Return the (X, Y) coordinate for the center point of the cell that contains the specified text.  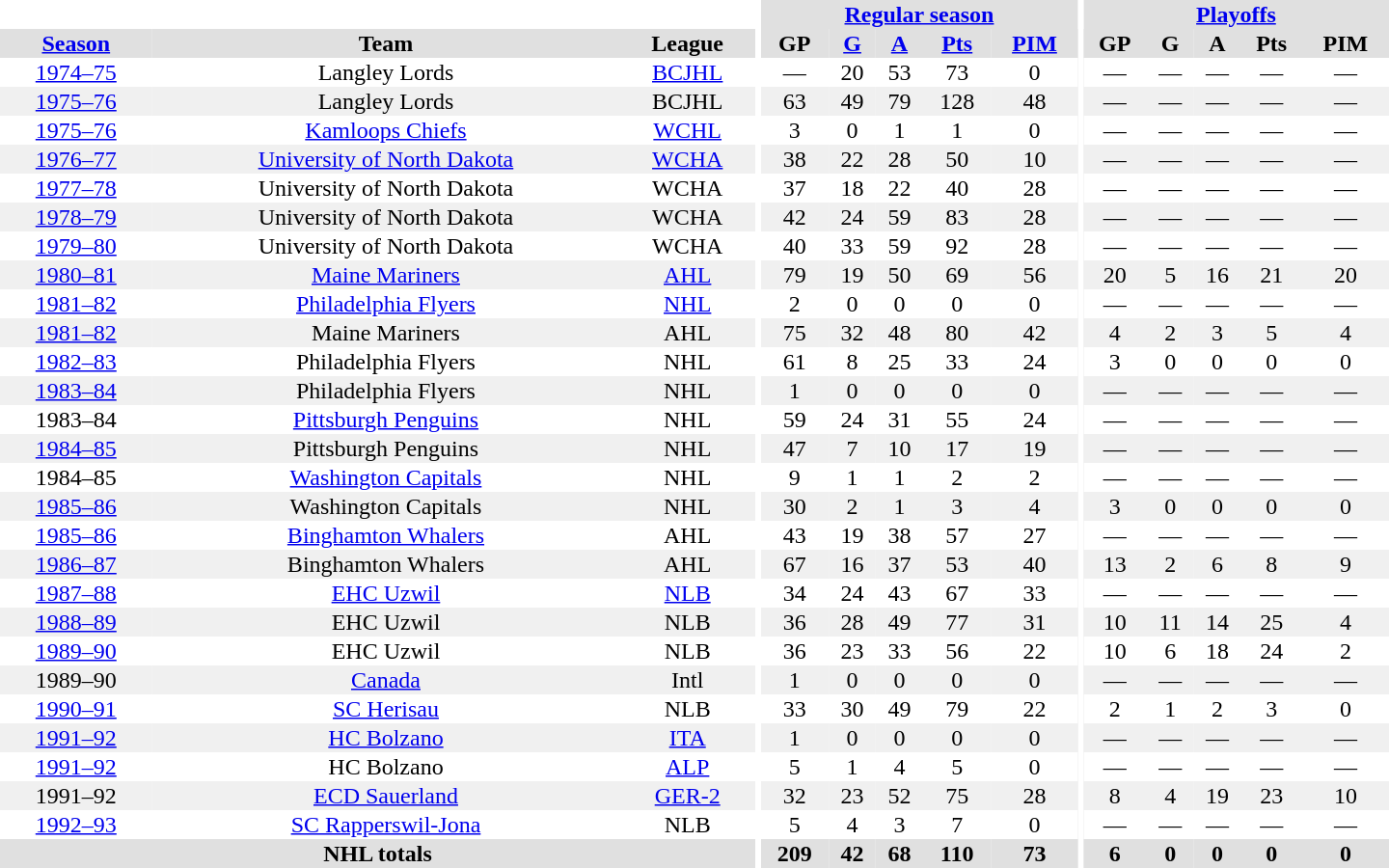
Regular season (918, 14)
55 (957, 420)
34 (795, 593)
209 (795, 854)
1977–78 (76, 188)
1980–81 (76, 275)
Canada (386, 680)
1979–80 (76, 246)
27 (1035, 535)
61 (795, 362)
57 (957, 535)
Intl (687, 680)
128 (957, 101)
League (687, 43)
1978–79 (76, 217)
ECD Sauerland (386, 796)
11 (1171, 622)
Kamloops Chiefs (386, 130)
63 (795, 101)
GER-2 (687, 796)
77 (957, 622)
Playoffs (1237, 14)
69 (957, 275)
110 (957, 854)
80 (957, 333)
1990–91 (76, 709)
1982–83 (76, 362)
ITA (687, 738)
13 (1115, 564)
1992–93 (76, 825)
SC Herisau (386, 709)
Season (76, 43)
1987–88 (76, 593)
1986–87 (76, 564)
NHL totals (378, 854)
ALP (687, 767)
1974–75 (76, 72)
1988–89 (76, 622)
92 (957, 246)
47 (795, 448)
68 (899, 854)
52 (899, 796)
SC Rapperswil-Jona (386, 825)
Team (386, 43)
WCHL (687, 130)
17 (957, 448)
83 (957, 217)
21 (1271, 275)
1976–77 (76, 159)
14 (1217, 622)
